Return [X, Y] of the center of cell containing provided text 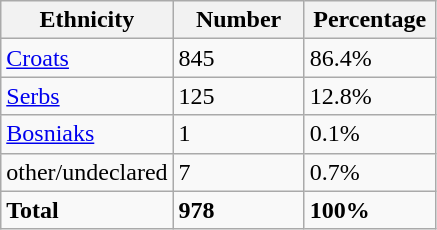
86.4% [370, 58]
Croats [87, 58]
845 [238, 58]
7 [238, 172]
0.7% [370, 172]
Ethnicity [87, 20]
Total [87, 210]
Number [238, 20]
1 [238, 134]
100% [370, 210]
978 [238, 210]
12.8% [370, 96]
other/undeclared [87, 172]
Serbs [87, 96]
Percentage [370, 20]
Bosniaks [87, 134]
0.1% [370, 134]
125 [238, 96]
